Extract the (X, Y) coordinate from the center of the cell holding the provided text.  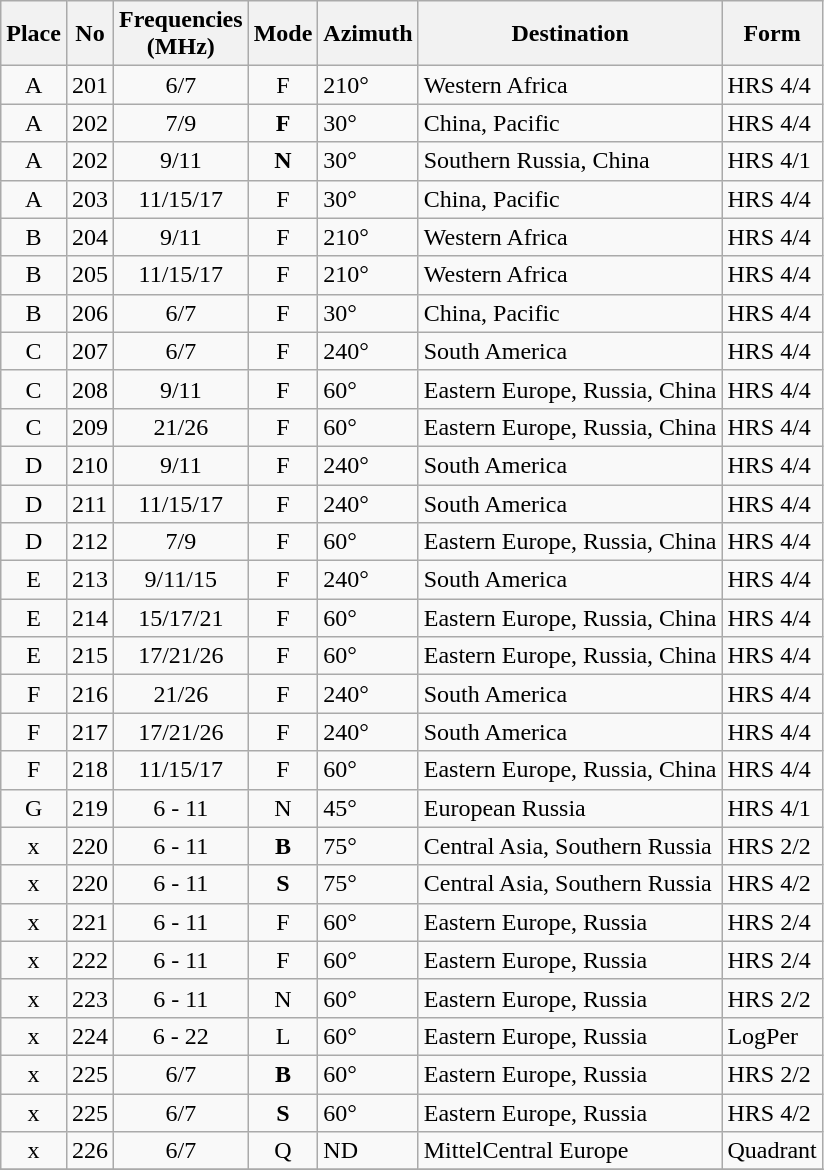
G (34, 808)
209 (90, 427)
Frequencies(MHz) (182, 34)
Azimuth (368, 34)
222 (90, 960)
Place (34, 34)
No (90, 34)
206 (90, 313)
MittelCentral Europe (570, 1151)
LogPer (772, 1036)
221 (90, 922)
6 - 22 (182, 1036)
223 (90, 998)
211 (90, 503)
15/17/21 (182, 618)
217 (90, 732)
224 (90, 1036)
205 (90, 275)
Destination (570, 34)
Mode (283, 34)
210 (90, 465)
ND (368, 1151)
European Russia (570, 808)
Quadrant (772, 1151)
203 (90, 199)
219 (90, 808)
Q (283, 1151)
45° (368, 808)
216 (90, 694)
218 (90, 770)
208 (90, 389)
207 (90, 351)
212 (90, 542)
Form (772, 34)
L (283, 1036)
214 (90, 618)
215 (90, 656)
213 (90, 580)
201 (90, 85)
204 (90, 237)
9/11/15 (182, 580)
Southern Russia, China (570, 161)
226 (90, 1151)
